Search for the cell housing the specified text and yield its (X, Y) center coordinate. 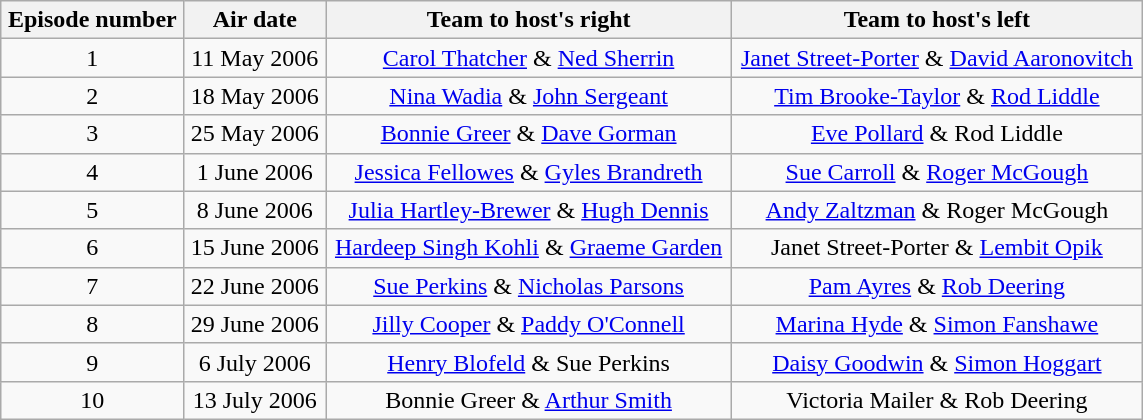
10 (92, 400)
Sue Carroll & Roger McGough (938, 172)
Henry Blofeld & Sue Perkins (529, 362)
3 (92, 134)
9 (92, 362)
Hardeep Singh Kohli & Graeme Garden (529, 248)
Bonnie Greer & Dave Gorman (529, 134)
8 June 2006 (255, 210)
2 (92, 96)
Jilly Cooper & Paddy O'Connell (529, 324)
6 July 2006 (255, 362)
22 June 2006 (255, 286)
Janet Street-Porter & Lembit Opik (938, 248)
15 June 2006 (255, 248)
25 May 2006 (255, 134)
5 (92, 210)
Episode number (92, 20)
Pam Ayres & Rob Deering (938, 286)
11 May 2006 (255, 58)
29 June 2006 (255, 324)
Team to host's right (529, 20)
Andy Zaltzman & Roger McGough (938, 210)
Bonnie Greer & Arthur Smith (529, 400)
Tim Brooke-Taylor & Rod Liddle (938, 96)
13 July 2006 (255, 400)
Sue Perkins & Nicholas Parsons (529, 286)
Team to host's left (938, 20)
Nina Wadia & John Sergeant (529, 96)
6 (92, 248)
Daisy Goodwin & Simon Hoggart (938, 362)
Eve Pollard & Rod Liddle (938, 134)
Victoria Mailer & Rob Deering (938, 400)
1 (92, 58)
18 May 2006 (255, 96)
Marina Hyde & Simon Fanshawe (938, 324)
1 June 2006 (255, 172)
4 (92, 172)
Air date (255, 20)
Jessica Fellowes & Gyles Brandreth (529, 172)
7 (92, 286)
Carol Thatcher & Ned Sherrin (529, 58)
8 (92, 324)
Janet Street-Porter & David Aaronovitch (938, 58)
Julia Hartley-Brewer & Hugh Dennis (529, 210)
